Provide the (x, y) coordinate of the cell's center where the given text is located.  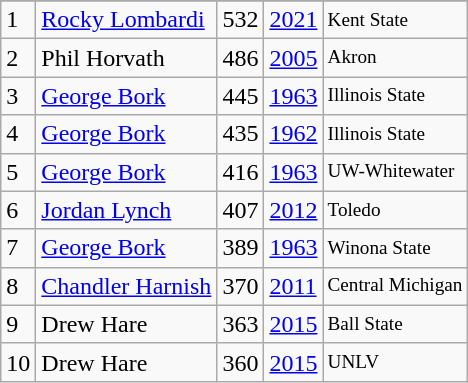
363 (240, 324)
389 (240, 248)
370 (240, 286)
532 (240, 20)
3 (18, 96)
5 (18, 172)
10 (18, 362)
2 (18, 58)
Ball State (395, 324)
4 (18, 134)
Chandler Harnish (126, 286)
445 (240, 96)
Winona State (395, 248)
2012 (294, 210)
7 (18, 248)
360 (240, 362)
486 (240, 58)
1 (18, 20)
Jordan Lynch (126, 210)
UNLV (395, 362)
2005 (294, 58)
6 (18, 210)
435 (240, 134)
Central Michigan (395, 286)
9 (18, 324)
UW-Whitewater (395, 172)
Rocky Lombardi (126, 20)
8 (18, 286)
407 (240, 210)
2021 (294, 20)
2011 (294, 286)
Akron (395, 58)
Toledo (395, 210)
Kent State (395, 20)
416 (240, 172)
1962 (294, 134)
Phil Horvath (126, 58)
